From the cell containing the given text, extract its center point as (X, Y) coordinate. 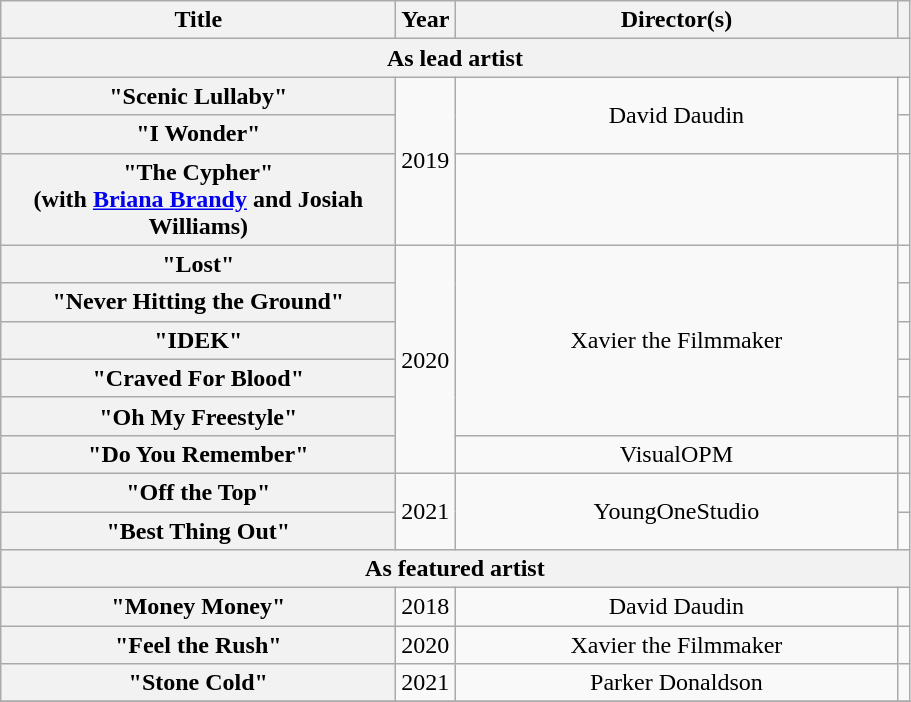
"Lost" (198, 264)
"Feel the Rush" (198, 645)
"Oh My Freestyle" (198, 416)
"Best Thing Out" (198, 531)
As lead artist (455, 58)
"The Cypher"(with Briana Brandy and Josiah Williams) (198, 199)
VisualOPM (676, 454)
2019 (426, 161)
Title (198, 20)
"IDEK" (198, 340)
"Stone Cold" (198, 683)
Year (426, 20)
"Scenic Lullaby" (198, 96)
YoungOneStudio (676, 511)
Director(s) (676, 20)
Parker Donaldson (676, 683)
"Never Hitting the Ground" (198, 302)
2018 (426, 607)
"Money Money" (198, 607)
"I Wonder" (198, 134)
"Off the Top" (198, 492)
"Craved For Blood" (198, 378)
As featured artist (455, 569)
"Do You Remember" (198, 454)
